Locate the cell with the specified text and output its (X, Y) center coordinate. 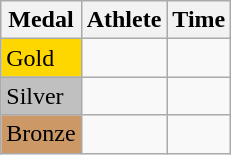
Gold (41, 58)
Time (199, 20)
Silver (41, 96)
Athlete (124, 20)
Medal (41, 20)
Bronze (41, 134)
